Scan for the cell matching the given text and deliver its [X, Y] coordinate at center. 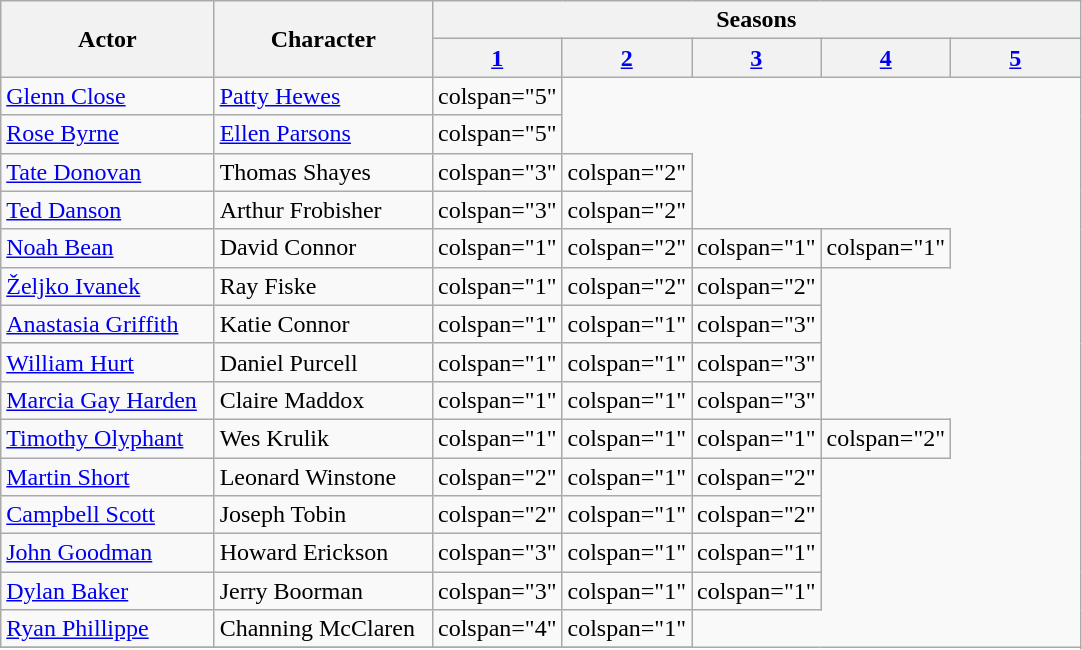
Character [323, 39]
3 [757, 58]
2 [627, 58]
Claire Maddox [323, 400]
Daniel Purcell [323, 362]
Actor [108, 39]
Ted Danson [108, 210]
Campbell Scott [108, 515]
Martin Short [108, 477]
Ray Fiske [323, 286]
Marcia Gay Harden [108, 400]
Željko Ivanek [108, 286]
Patty Hewes [323, 96]
Rose Byrne [108, 134]
Seasons [756, 20]
Anastasia Griffith [108, 324]
John Goodman [108, 553]
Tate Donovan [108, 172]
Joseph Tobin [323, 515]
Noah Bean [108, 248]
Thomas Shayes [323, 172]
Ryan Phillippe [108, 629]
Dylan Baker [108, 591]
Channing McClaren [323, 629]
Glenn Close [108, 96]
Timothy Olyphant [108, 438]
Katie Connor [323, 324]
5 [1016, 58]
Wes Krulik [323, 438]
Howard Erickson [323, 553]
Arthur Frobisher [323, 210]
Leonard Winstone [323, 477]
Jerry Boorman [323, 591]
Ellen Parsons [323, 134]
David Connor [323, 248]
colspan="4" [497, 629]
1 [497, 58]
4 [886, 58]
William Hurt [108, 362]
